Locate the cell with the specified text and output its (x, y) center coordinate. 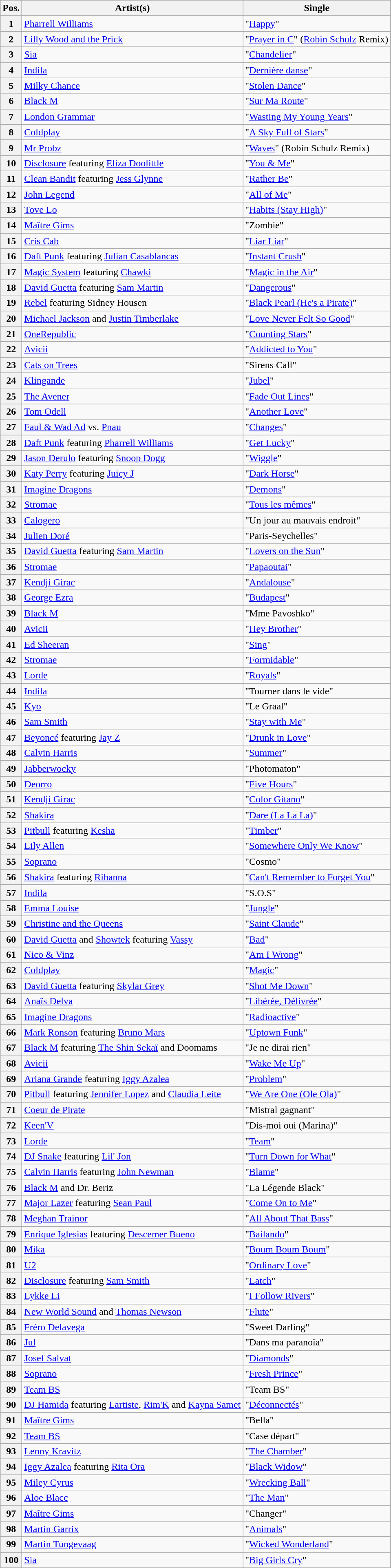
Disclosure featuring Eliza Doolittle (133, 163)
"Tous les mêmes" (317, 505)
"Team" (317, 1141)
Cris Cab (133, 241)
Pitbull featuring Kesha (133, 830)
Milky Chance (133, 86)
15 (11, 241)
94 (11, 1467)
40 (11, 629)
95 (11, 1482)
Aloe Blacc (133, 1498)
24 (11, 380)
"Magic in the Air" (317, 272)
"La Légende Black" (317, 1188)
93 (11, 1451)
"Problem" (317, 1079)
32 (11, 505)
"Jungle" (317, 908)
26 (11, 411)
"Flute" (317, 1312)
"Bad" (317, 939)
69 (11, 1079)
"Black Widow" (317, 1467)
100 (11, 1560)
"Dis-moi oui (Marina)" (317, 1125)
"Wasting My Young Years" (317, 117)
"Blame" (317, 1172)
Black M and Dr. Beriz (133, 1188)
Faul & Wad Ad vs. Pnau (133, 427)
"Bailando" (317, 1234)
70 (11, 1094)
61 (11, 955)
Clean Bandit featuring Jess Glynne (133, 179)
"Timber" (317, 830)
"Another Love" (317, 411)
80 (11, 1250)
Michael Jackson and Justin Timberlake (133, 318)
"Changer" (317, 1513)
Single (317, 8)
68 (11, 1063)
27 (11, 427)
7 (11, 117)
"Color Gitano" (317, 799)
"You & Me" (317, 163)
"Addicted to You" (317, 349)
75 (11, 1172)
"Dans ma paranoïa" (317, 1343)
"Paris-Seychelles" (317, 536)
Artist(s) (133, 8)
Calogero (133, 520)
97 (11, 1513)
39 (11, 613)
Calvin Harris (133, 753)
67 (11, 1048)
18 (11, 287)
48 (11, 753)
"Can't Remember to Forget You" (317, 877)
"Sing" (317, 644)
22 (11, 349)
Pitbull featuring Jennifer Lopez and Claudia Leite (133, 1094)
Magic System featuring Chawki (133, 272)
"Budapest" (317, 598)
"S.O.S" (317, 892)
Deorro (133, 784)
Disclosure featuring Sam Smith (133, 1281)
"Andalouse" (317, 582)
Mr Probz (133, 148)
92 (11, 1435)
Christine and the Queens (133, 923)
OneRepublic (133, 334)
Shakira (133, 815)
"Chandelier" (317, 55)
47 (11, 738)
65 (11, 1017)
78 (11, 1219)
30 (11, 474)
45 (11, 707)
85 (11, 1327)
"Uptown Funk" (317, 1032)
17 (11, 272)
96 (11, 1498)
"Mistral gagnant" (317, 1110)
"Liar Liar" (317, 241)
90 (11, 1405)
Nico & Vinz (133, 955)
"Ordinary Love" (317, 1265)
"Black Pearl (He's a Pirate)" (317, 303)
34 (11, 536)
"Royals" (317, 675)
"Saint Claude" (317, 923)
Jabberwocky (133, 769)
19 (11, 303)
"Sur Ma Route" (317, 101)
11 (11, 179)
"The Chamber" (317, 1451)
George Ezra (133, 598)
"Changes" (317, 427)
"Love Never Felt So Good" (317, 318)
Fréro Delavega (133, 1327)
"Un jour au mauvais endroit" (317, 520)
36 (11, 567)
"Sirens Call" (317, 365)
"Radioactive" (317, 1017)
63 (11, 986)
71 (11, 1110)
Pos. (11, 8)
20 (11, 318)
46 (11, 722)
Jason Derulo featuring Snoop Dogg (133, 458)
Lily Allen (133, 846)
Major Lazer featuring Sean Paul (133, 1203)
8 (11, 132)
"Come On to Me" (317, 1203)
"Jubel" (317, 380)
5 (11, 86)
"All About That Bass" (317, 1219)
57 (11, 892)
51 (11, 799)
88 (11, 1374)
Jul (133, 1343)
DJ Hamida featuring Lartiste, Rim'K and Kayna Samet (133, 1405)
86 (11, 1343)
56 (11, 877)
Black M featuring The Shin Sekaï and Doomams (133, 1048)
Emma Louise (133, 908)
"Dare (La La La)" (317, 815)
23 (11, 365)
Tove Lo (133, 210)
44 (11, 691)
"Team BS" (317, 1389)
1 (11, 24)
Daft Punk featuring Pharrell Williams (133, 442)
Mark Ronson featuring Bruno Mars (133, 1032)
"Magic" (317, 970)
Julien Doré (133, 536)
35 (11, 551)
25 (11, 396)
"Summer" (317, 753)
41 (11, 644)
"Bella" (317, 1420)
Lykke Li (133, 1296)
Josef Salvat (133, 1358)
David Guetta and Showtek featuring Vassy (133, 939)
64 (11, 1001)
DJ Snake featuring Lil' Jon (133, 1156)
"Turn Down for What" (317, 1156)
"The Man" (317, 1498)
55 (11, 861)
50 (11, 784)
Pharrell Williams (133, 24)
"Dernière danse" (317, 70)
Lenny Kravitz (133, 1451)
98 (11, 1529)
"Am I Wrong" (317, 955)
72 (11, 1125)
"Wicked Wonderland" (317, 1544)
"Instant Crush" (317, 256)
42 (11, 660)
Iggy Azalea featuring Rita Ora (133, 1467)
Miley Cyrus (133, 1482)
53 (11, 830)
29 (11, 458)
New World Sound and Thomas Newson (133, 1312)
"Five Hours" (317, 784)
82 (11, 1281)
"Case départ" (317, 1435)
"Wake Me Up" (317, 1063)
49 (11, 769)
33 (11, 520)
74 (11, 1156)
"Zombie" (317, 225)
66 (11, 1032)
"Waves" (Robin Schulz Remix) (317, 148)
"Wrecking Ball" (317, 1482)
"Formidable" (317, 660)
Ed Sheeran (133, 644)
76 (11, 1188)
60 (11, 939)
"We Are One (Ole Ola)" (317, 1094)
4 (11, 70)
59 (11, 923)
6 (11, 101)
"Photomaton" (317, 769)
Martin Garrix (133, 1529)
Cats on Trees (133, 365)
"Shot Me Down" (317, 986)
"I Follow Rivers" (317, 1296)
79 (11, 1234)
"Prayer in C" (Robin Schulz Remix) (317, 39)
10 (11, 163)
Enrique Iglesias featuring Descemer Bueno (133, 1234)
"Animals" (317, 1529)
31 (11, 489)
Klingande (133, 380)
"Demons" (317, 489)
16 (11, 256)
3 (11, 55)
"Le Graal" (317, 707)
58 (11, 908)
"Rather Be" (317, 179)
37 (11, 582)
52 (11, 815)
Sam Smith (133, 722)
"Papaoutai" (317, 567)
Mika (133, 1250)
81 (11, 1265)
83 (11, 1296)
"Wiggle" (317, 458)
London Grammar (133, 117)
Keen'V (133, 1125)
"Déconnectés" (317, 1405)
"Mme Pavoshko" (317, 613)
"Latch" (317, 1281)
Daft Punk featuring Julian Casablancas (133, 256)
"Habits (Stay High)" (317, 210)
"Counting Stars" (317, 334)
"All of Me" (317, 194)
"Cosmo" (317, 861)
"Somewhere Only We Know" (317, 846)
89 (11, 1389)
"Je ne dirai rien" (317, 1048)
David Guetta featuring Skylar Grey (133, 986)
Ariana Grande featuring Iggy Azalea (133, 1079)
87 (11, 1358)
"Diamonds" (317, 1358)
Coeur de Pirate (133, 1110)
12 (11, 194)
"Fade Out Lines" (317, 396)
"Stolen Dance" (317, 86)
84 (11, 1312)
"Happy" (317, 24)
"Boum Boum Boum" (317, 1250)
99 (11, 1544)
77 (11, 1203)
28 (11, 442)
73 (11, 1141)
Calvin Harris featuring John Newman (133, 1172)
Meghan Trainor (133, 1219)
54 (11, 846)
"Fresh Prince" (317, 1374)
21 (11, 334)
Katy Perry featuring Juicy J (133, 474)
"Drunk in Love" (317, 738)
91 (11, 1420)
62 (11, 970)
"Dark Horse" (317, 474)
13 (11, 210)
2 (11, 39)
9 (11, 148)
Beyoncé featuring Jay Z (133, 738)
Kyo (133, 707)
"Hey Brother" (317, 629)
"Dangerous" (317, 287)
"Stay with Me" (317, 722)
"Big Girls Cry" (317, 1560)
43 (11, 675)
"A Sky Full of Stars" (317, 132)
"Sweet Darling" (317, 1327)
The Avener (133, 396)
"Tourner dans le vide" (317, 691)
John Legend (133, 194)
"Libérée, Délivrée" (317, 1001)
14 (11, 225)
Anaïs Delva (133, 1001)
38 (11, 598)
Tom Odell (133, 411)
Lilly Wood and the Prick (133, 39)
U2 (133, 1265)
"Get Lucky" (317, 442)
Martin Tungevaag (133, 1544)
Shakira featuring Rihanna (133, 877)
"Lovers on the Sun" (317, 551)
Rebel featuring Sidney Housen (133, 303)
